Scan for the cell matching the given text and deliver its (x, y) coordinate at center. 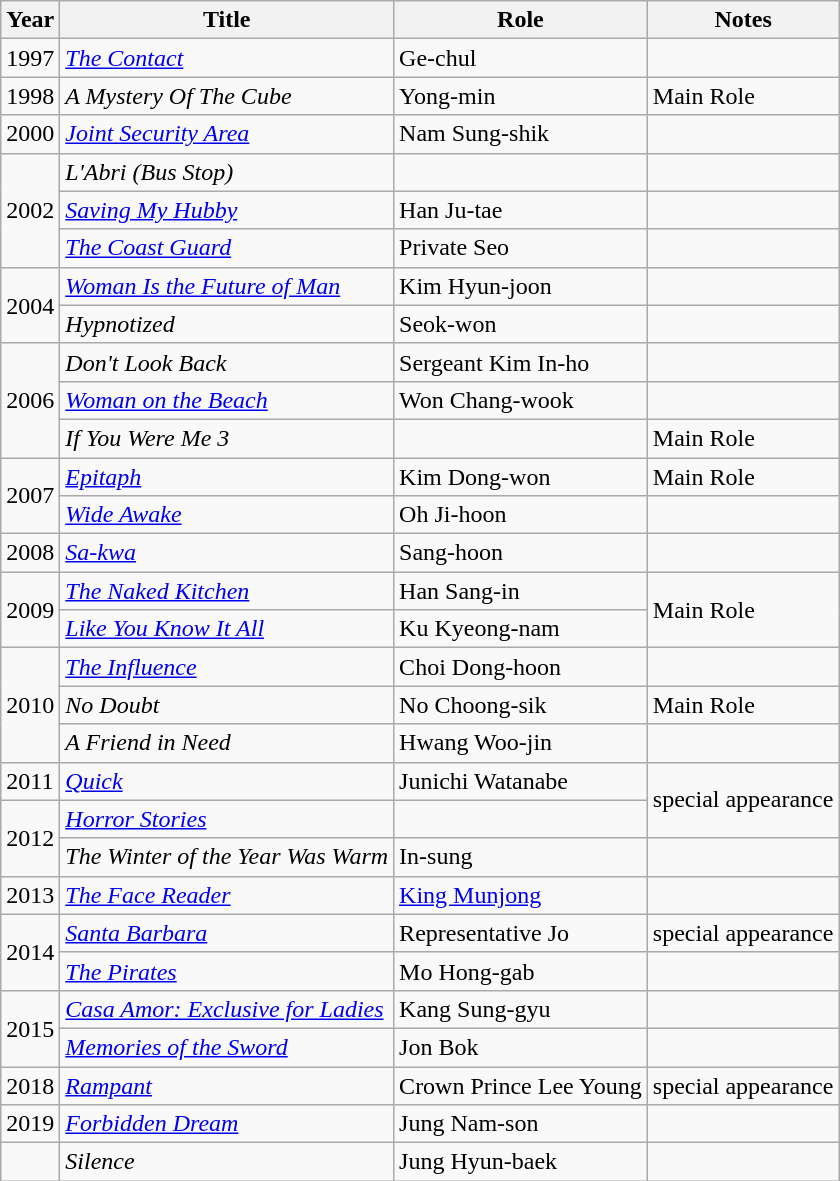
Won Chang-wook (521, 400)
Representative Jo (521, 933)
2002 (30, 210)
Crown Prince Lee Young (521, 1085)
Oh Ji-hoon (521, 515)
In-sung (521, 857)
Saving My Hubby (227, 210)
2015 (30, 1028)
Choi Dong-hoon (521, 667)
Yong-min (521, 96)
No Choong-sik (521, 705)
2008 (30, 553)
King Munjong (521, 895)
1997 (30, 58)
Hwang Woo-jin (521, 743)
2019 (30, 1124)
A Friend in Need (227, 743)
The Winter of the Year Was Warm (227, 857)
Ge-chul (521, 58)
The Contact (227, 58)
Role (521, 20)
2011 (30, 781)
Seok-won (521, 324)
If You Were Me 3 (227, 438)
Han Ju-tae (521, 210)
Kim Hyun-joon (521, 286)
Woman on the Beach (227, 400)
The Face Reader (227, 895)
Sang-hoon (521, 553)
Ku Kyeong-nam (521, 629)
Santa Barbara (227, 933)
No Doubt (227, 705)
Epitaph (227, 477)
The Coast Guard (227, 248)
Joint Security Area (227, 134)
Sergeant Kim In-ho (521, 362)
Hypnotized (227, 324)
Quick (227, 781)
2012 (30, 838)
Notes (743, 20)
Kim Dong-won (521, 477)
2007 (30, 496)
A Mystery Of The Cube (227, 96)
Woman Is the Future of Man (227, 286)
Year (30, 20)
Title (227, 20)
Nam Sung-shik (521, 134)
Silence (227, 1162)
Jon Bok (521, 1047)
Sa-kwa (227, 553)
2000 (30, 134)
Han Sang-in (521, 591)
Like You Know It All (227, 629)
The Naked Kitchen (227, 591)
2018 (30, 1085)
Forbidden Dream (227, 1124)
2004 (30, 305)
Memories of the Sword (227, 1047)
Horror Stories (227, 819)
2010 (30, 705)
Mo Hong-gab (521, 971)
L'Abri (Bus Stop) (227, 172)
1998 (30, 96)
Jung Hyun-baek (521, 1162)
Don't Look Back (227, 362)
2006 (30, 400)
Kang Sung-gyu (521, 1009)
Jung Nam-son (521, 1124)
Wide Awake (227, 515)
The Influence (227, 667)
2009 (30, 610)
Rampant (227, 1085)
The Pirates (227, 971)
Private Seo (521, 248)
Junichi Watanabe (521, 781)
2013 (30, 895)
Casa Amor: Exclusive for Ladies (227, 1009)
2014 (30, 952)
